Scan for the cell matching the given text and deliver its (X, Y) coordinate at center. 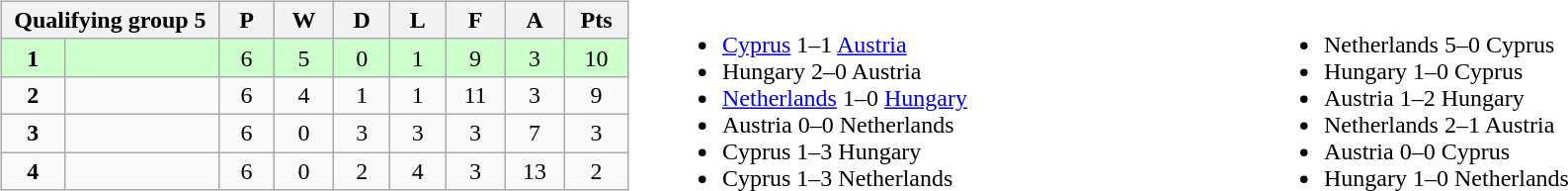
L (418, 20)
F (475, 20)
Qualifying group 5 (110, 20)
5 (303, 57)
10 (596, 57)
11 (475, 95)
D (362, 20)
Pts (596, 20)
W (303, 20)
7 (535, 133)
A (535, 20)
P (247, 20)
13 (535, 171)
